Provide the [x, y] coordinate of the cell's center where the given text is located.  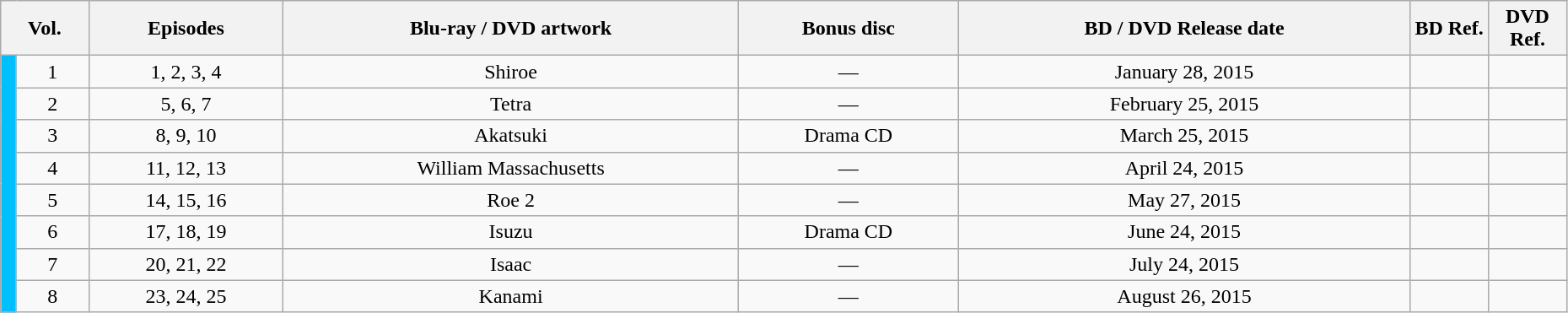
14, 15, 16 [186, 200]
Bonus disc [849, 29]
5 [52, 200]
11, 12, 13 [186, 168]
July 24, 2015 [1184, 264]
Isaac [511, 264]
BD / DVD Release date [1184, 29]
1 [52, 72]
5, 6, 7 [186, 104]
8, 9, 10 [186, 136]
2 [52, 104]
Tetra [511, 104]
23, 24, 25 [186, 296]
Akatsuki [511, 136]
4 [52, 168]
7 [52, 264]
6 [52, 232]
Blu-ray / DVD artwork [511, 29]
Roe 2 [511, 200]
8 [52, 296]
May 27, 2015 [1184, 200]
17, 18, 19 [186, 232]
Kanami [511, 296]
August 26, 2015 [1184, 296]
January 28, 2015 [1184, 72]
3 [52, 136]
April 24, 2015 [1184, 168]
Shiroe [511, 72]
1, 2, 3, 4 [186, 72]
June 24, 2015 [1184, 232]
BD Ref. [1449, 29]
DVD Ref. [1528, 29]
20, 21, 22 [186, 264]
William Massachusetts [511, 168]
Episodes [186, 29]
March 25, 2015 [1184, 136]
Vol. [45, 29]
Isuzu [511, 232]
February 25, 2015 [1184, 104]
